Detect which cell encompasses the target text, then output its (x, y) center coordinate. 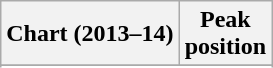
Peakposition (225, 34)
Chart (2013–14) (90, 34)
